Extract the (X, Y) coordinate from the center of the cell holding the provided text.  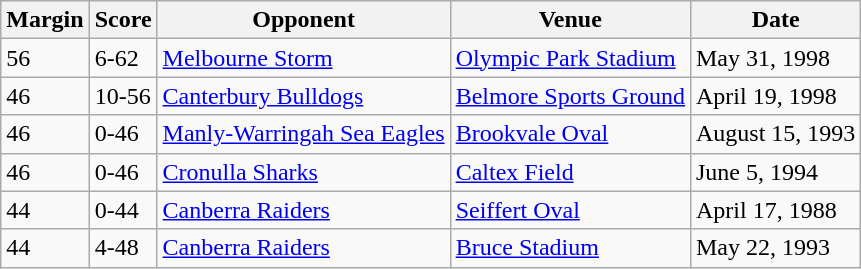
Melbourne Storm (304, 58)
August 15, 1993 (775, 134)
4-48 (123, 248)
Bruce Stadium (570, 248)
0-44 (123, 210)
May 22, 1993 (775, 248)
Manly-Warringah Sea Eagles (304, 134)
Olympic Park Stadium (570, 58)
56 (45, 58)
Opponent (304, 20)
Venue (570, 20)
10-56 (123, 96)
Caltex Field (570, 172)
Date (775, 20)
April 17, 1988 (775, 210)
Margin (45, 20)
Seiffert Oval (570, 210)
May 31, 1998 (775, 58)
Belmore Sports Ground (570, 96)
Brookvale Oval (570, 134)
Score (123, 20)
June 5, 1994 (775, 172)
6-62 (123, 58)
Cronulla Sharks (304, 172)
April 19, 1998 (775, 96)
Canterbury Bulldogs (304, 96)
